For the text-containing cell, return its midpoint in [X, Y] coordinate format. 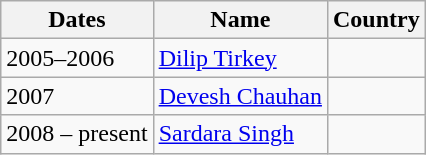
Country [376, 20]
2008 – present [77, 134]
2007 [77, 96]
2005–2006 [77, 58]
Name [240, 20]
Sardara Singh [240, 134]
Dates [77, 20]
Dilip Tirkey [240, 58]
Devesh Chauhan [240, 96]
